Identify which cell holds the provided text, then report its [X, Y] central coordinate. 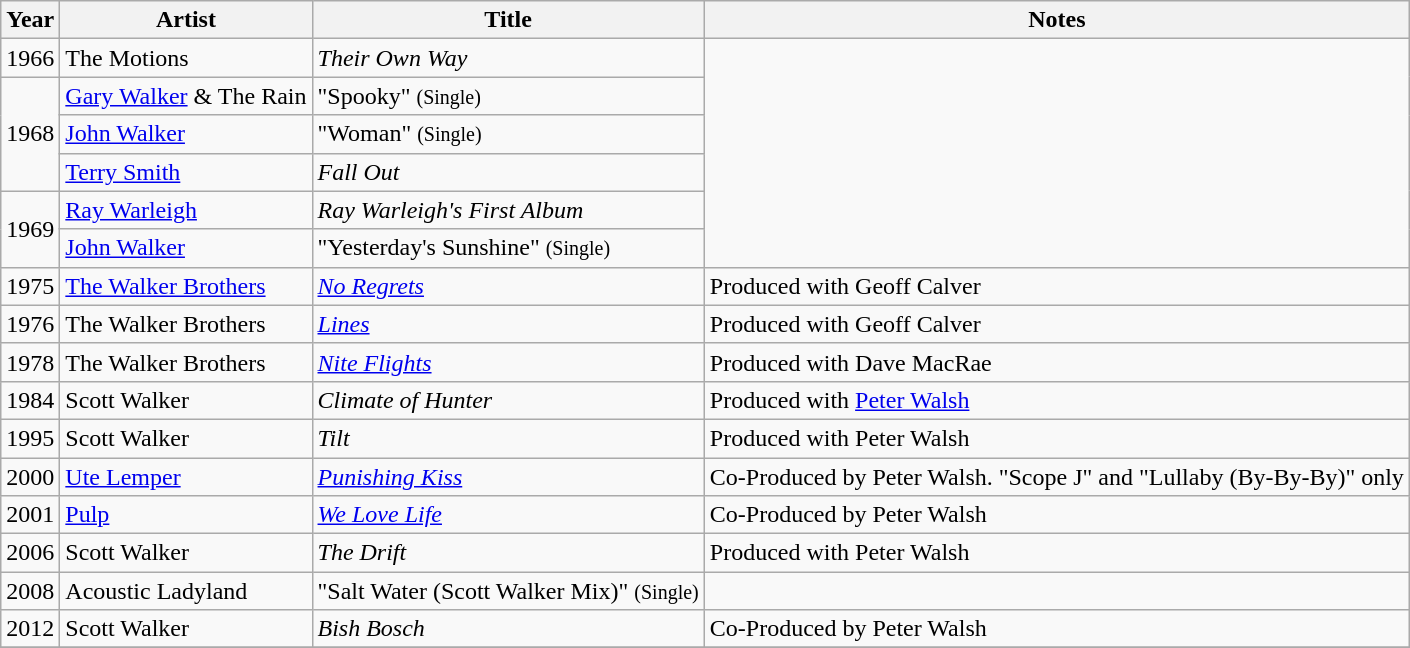
Notes [1056, 20]
Artist [186, 20]
1995 [30, 438]
Acoustic Ladyland [186, 591]
Bish Bosch [508, 629]
1969 [30, 229]
Gary Walker & The Rain [186, 96]
1984 [30, 400]
Ray Warleigh's First Album [508, 210]
Punishing Kiss [508, 477]
Fall Out [508, 172]
1968 [30, 134]
Terry Smith [186, 172]
1978 [30, 362]
1975 [30, 286]
Co-Produced by Peter Walsh. "Scope J" and "Lullaby (By-By-By)" only [1056, 477]
No Regrets [508, 286]
1976 [30, 324]
2008 [30, 591]
"Salt Water (Scott Walker Mix)" (Single) [508, 591]
2000 [30, 477]
Climate of Hunter [508, 400]
The Drift [508, 553]
Ute Lemper [186, 477]
We Love Life [508, 515]
"Yesterday's Sunshine" (Single) [508, 248]
2006 [30, 553]
Lines [508, 324]
2012 [30, 629]
Produced with Dave MacRae [1056, 362]
Year [30, 20]
Title [508, 20]
"Woman" (Single) [508, 134]
Their Own Way [508, 58]
2001 [30, 515]
The Motions [186, 58]
Ray Warleigh [186, 210]
"Spooky" (Single) [508, 96]
Nite Flights [508, 362]
Pulp [186, 515]
1966 [30, 58]
Tilt [508, 438]
